Output the [x, y] coordinate of the center of the cell containing the given text.  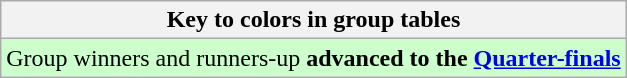
Group winners and runners-up advanced to the Quarter-finals [314, 58]
Key to colors in group tables [314, 20]
